Detect which cell encompasses the target text, then output its [X, Y] center coordinate. 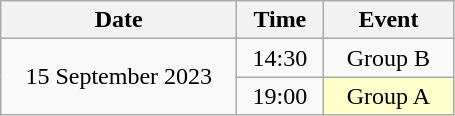
15 September 2023 [119, 77]
19:00 [280, 96]
14:30 [280, 58]
Date [119, 20]
Group A [388, 96]
Event [388, 20]
Time [280, 20]
Group B [388, 58]
